Scan for the cell matching the given text and deliver its (x, y) coordinate at center. 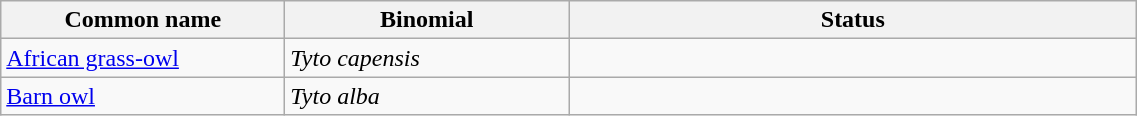
Barn owl (143, 96)
Tyto capensis (427, 58)
Status (853, 20)
Tyto alba (427, 96)
African grass-owl (143, 58)
Binomial (427, 20)
Common name (143, 20)
